Output the (X, Y) coordinate of the center of the cell containing the given text.  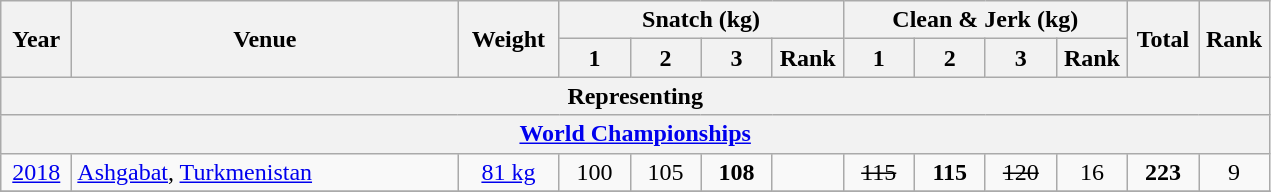
81 kg (508, 172)
9 (1234, 172)
Venue (265, 39)
105 (666, 172)
223 (1162, 172)
16 (1092, 172)
108 (736, 172)
Clean & Jerk (kg) (985, 20)
Year (36, 39)
Ashgabat, Turkmenistan (265, 172)
Representing (636, 96)
Weight (508, 39)
2018 (36, 172)
100 (594, 172)
World Championships (636, 134)
120 (1020, 172)
Total (1162, 39)
Snatch (kg) (701, 20)
